Scan for the cell matching the given text and deliver its [X, Y] coordinate at center. 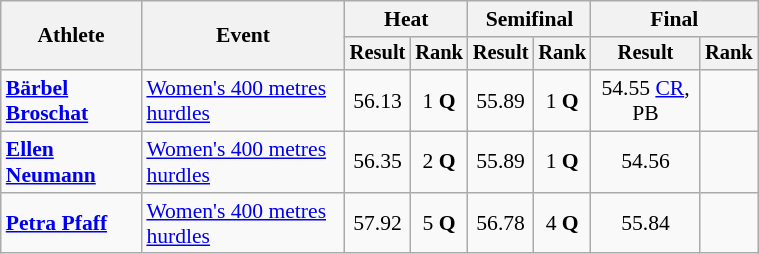
Bärbel Broschat [72, 100]
4 Q [562, 224]
2 Q [439, 162]
Ellen Neumann [72, 162]
Semifinal [530, 19]
54.56 [646, 162]
57.92 [378, 224]
Final [674, 19]
54.55 CR, PB [646, 100]
56.78 [501, 224]
Athlete [72, 36]
55.84 [646, 224]
5 Q [439, 224]
Heat [406, 19]
Petra Pfaff [72, 224]
Event [242, 36]
56.13 [378, 100]
56.35 [378, 162]
